Determine the [x, y] coordinate at the center of the cell enclosing the given text.  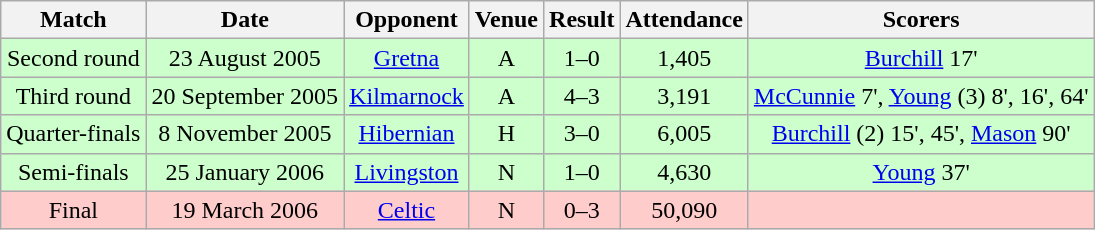
Semi-finals [74, 172]
50,090 [684, 210]
Match [74, 20]
3–0 [582, 134]
Kilmarnock [407, 96]
Opponent [407, 20]
4–3 [582, 96]
6,005 [684, 134]
Gretna [407, 58]
20 September 2005 [245, 96]
0–3 [582, 210]
Attendance [684, 20]
Burchill (2) 15', 45', Mason 90' [921, 134]
Young 37' [921, 172]
McCunnie 7', Young (3) 8', 16', 64' [921, 96]
Result [582, 20]
23 August 2005 [245, 58]
Livingston [407, 172]
Venue [506, 20]
Burchill 17' [921, 58]
Second round [74, 58]
Celtic [407, 210]
H [506, 134]
1,405 [684, 58]
Third round [74, 96]
3,191 [684, 96]
8 November 2005 [245, 134]
Date [245, 20]
19 March 2006 [245, 210]
Hibernian [407, 134]
Scorers [921, 20]
4,630 [684, 172]
Quarter-finals [74, 134]
Final [74, 210]
25 January 2006 [245, 172]
